Determine the [x, y] coordinate at the center of the cell enclosing the given text.  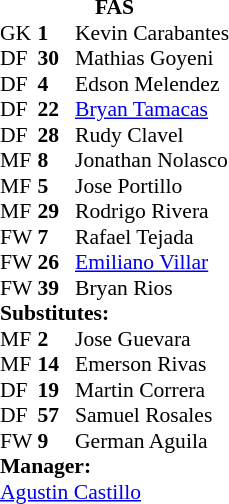
7 [57, 236]
2 [57, 338]
Emerson Rivas [152, 364]
Rafael Tejada [152, 236]
19 [57, 389]
Emiliano Villar [152, 262]
GK [19, 32]
5 [57, 185]
Edson Melendez [152, 83]
Substitutes: [114, 313]
28 [57, 134]
14 [57, 364]
22 [57, 109]
9 [57, 440]
1 [57, 32]
4 [57, 83]
8 [57, 160]
30 [57, 58]
Jonathan Nolasco [152, 160]
Mathias Goyeni [152, 58]
Bryan Rios [152, 287]
Bryan Tamacas [152, 109]
German Aguila [152, 440]
Samuel Rosales [152, 415]
39 [57, 287]
57 [57, 415]
Manager: [114, 466]
29 [57, 211]
Jose Portillo [152, 185]
Jose Guevara [152, 338]
26 [57, 262]
Kevin Carabantes [152, 32]
Agustin Castillo [114, 491]
Rodrigo Rivera [152, 211]
Martin Correra [152, 389]
Rudy Clavel [152, 134]
